Search for the cell housing the specified text and yield its [x, y] center coordinate. 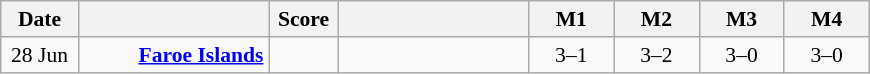
3–1 [572, 55]
M1 [572, 19]
28 Jun [40, 55]
Faroe Islands [173, 55]
M2 [656, 19]
Score [303, 19]
3–2 [656, 55]
Date [40, 19]
M3 [742, 19]
M4 [826, 19]
